Extract the [x, y] coordinate from the center of the cell holding the provided text.  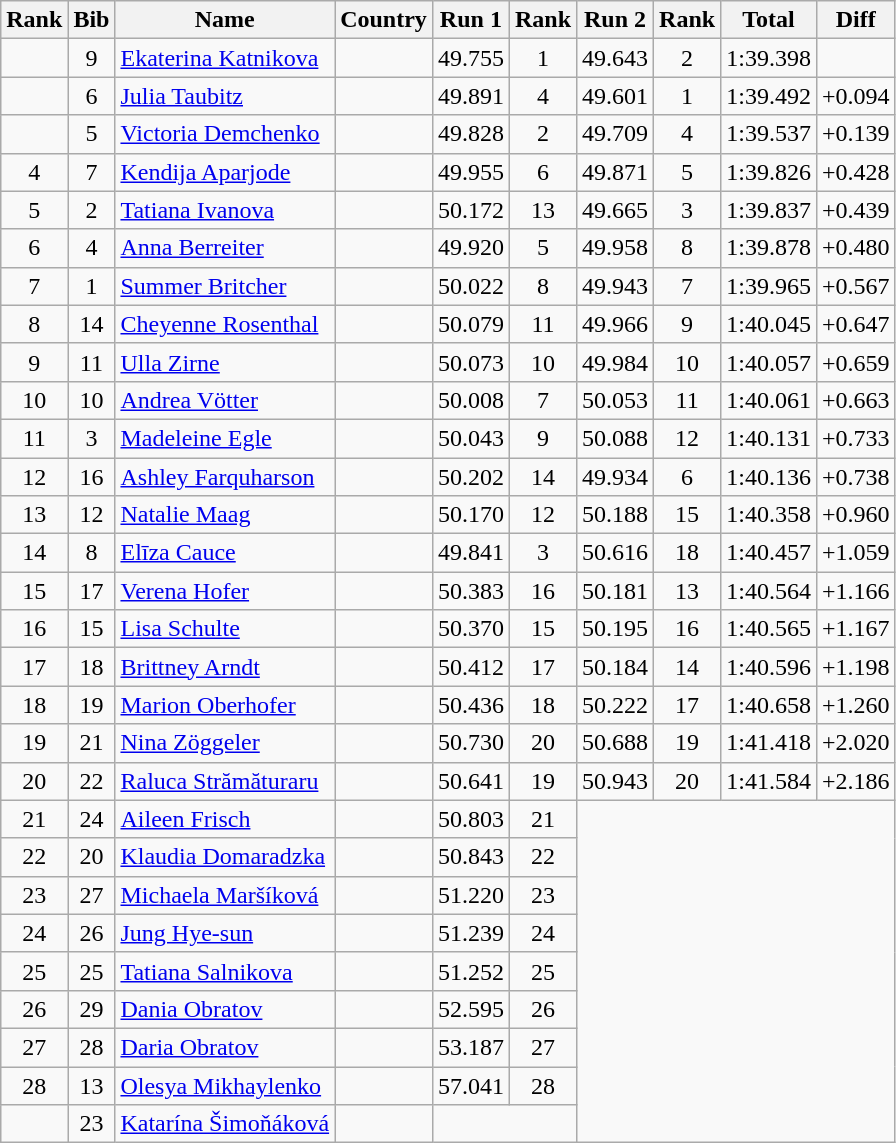
Madeleine Egle [225, 438]
+1.059 [856, 553]
49.643 [616, 58]
50.222 [616, 705]
1:40.045 [769, 324]
Tatiana Salnikova [225, 971]
Nina Zöggeler [225, 743]
Katarína Šimoňáková [225, 1124]
50.073 [470, 362]
49.871 [616, 172]
50.088 [616, 438]
Cheyenne Rosenthal [225, 324]
+2.020 [856, 743]
Country [384, 20]
50.053 [616, 400]
1:40.358 [769, 515]
+0.094 [856, 96]
Raluca Strămăturaru [225, 781]
+0.733 [856, 438]
50.843 [470, 857]
Verena Hofer [225, 591]
Andrea Vötter [225, 400]
+0.139 [856, 134]
+0.567 [856, 286]
50.195 [616, 629]
49.934 [616, 477]
+1.167 [856, 629]
53.187 [470, 1047]
+1.260 [856, 705]
50.079 [470, 324]
1:40.061 [769, 400]
Jung Hye-sun [225, 933]
50.184 [616, 667]
Ulla Zirne [225, 362]
49.665 [616, 210]
Elīza Cauce [225, 553]
Total [769, 20]
49.755 [470, 58]
50.641 [470, 781]
57.041 [470, 1085]
Dania Obratov [225, 1009]
+0.738 [856, 477]
49.966 [616, 324]
50.043 [470, 438]
50.008 [470, 400]
50.436 [470, 705]
Anna Berreiter [225, 248]
1:39.878 [769, 248]
1:40.131 [769, 438]
+0.659 [856, 362]
+0.480 [856, 248]
51.252 [470, 971]
+1.166 [856, 591]
50.730 [470, 743]
50.172 [470, 210]
1:39.537 [769, 134]
29 [92, 1009]
50.688 [616, 743]
49.841 [470, 553]
1:39.965 [769, 286]
1:40.457 [769, 553]
50.170 [470, 515]
Aileen Frisch [225, 819]
50.188 [616, 515]
49.943 [616, 286]
Julia Taubitz [225, 96]
Klaudia Domaradzka [225, 857]
1:40.596 [769, 667]
1:41.418 [769, 743]
Bib [92, 20]
+0.663 [856, 400]
51.239 [470, 933]
51.220 [470, 895]
Run 2 [616, 20]
Victoria Demchenko [225, 134]
49.920 [470, 248]
50.383 [470, 591]
+2.186 [856, 781]
50.181 [616, 591]
Run 1 [470, 20]
1:39.826 [769, 172]
Name [225, 20]
Daria Obratov [225, 1047]
50.803 [470, 819]
Kendija Aparjode [225, 172]
50.370 [470, 629]
1:39.398 [769, 58]
1:39.837 [769, 210]
1:40.565 [769, 629]
Tatiana Ivanova [225, 210]
49.984 [616, 362]
+0.647 [856, 324]
Ashley Farquharson [225, 477]
50.022 [470, 286]
50.616 [616, 553]
1:40.136 [769, 477]
Olesya Mikhaylenko [225, 1085]
52.595 [470, 1009]
1:40.057 [769, 362]
1:40.564 [769, 591]
49.958 [616, 248]
50.202 [470, 477]
+0.439 [856, 210]
+0.428 [856, 172]
Summer Britcher [225, 286]
1:40.658 [769, 705]
1:39.492 [769, 96]
50.943 [616, 781]
49.601 [616, 96]
49.891 [470, 96]
Marion Oberhofer [225, 705]
49.709 [616, 134]
49.955 [470, 172]
50.412 [470, 667]
Natalie Maag [225, 515]
Diff [856, 20]
Ekaterina Katnikova [225, 58]
Michaela Maršíková [225, 895]
Brittney Arndt [225, 667]
1:41.584 [769, 781]
49.828 [470, 134]
+0.960 [856, 515]
Lisa Schulte [225, 629]
+1.198 [856, 667]
